Detect which cell encompasses the target text, then output its (x, y) center coordinate. 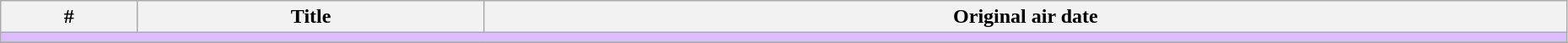
# (69, 17)
Title (311, 17)
Original air date (1026, 17)
